Identify which cell holds the provided text, then report its [x, y] central coordinate. 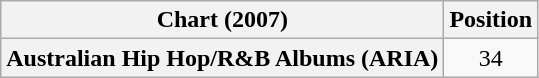
Position [491, 20]
Chart (2007) [222, 20]
34 [491, 58]
Australian Hip Hop/R&B Albums (ARIA) [222, 58]
